Find where the given text appears and provide that cell's center as (X, Y) coordinate. 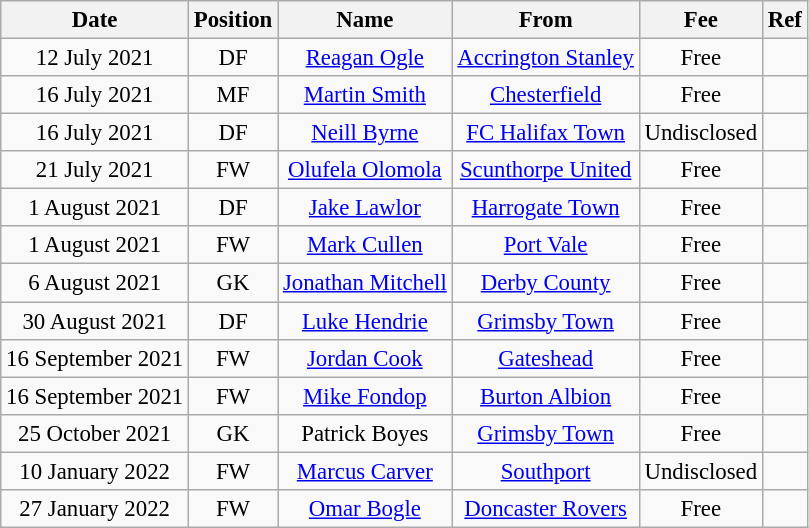
Ref (784, 20)
Chesterfield (546, 95)
10 January 2022 (95, 471)
Jordan Cook (365, 358)
Gateshead (546, 358)
Omar Bogle (365, 509)
Port Vale (546, 245)
Neill Byrne (365, 133)
Martin Smith (365, 95)
Fee (700, 20)
Jonathan Mitchell (365, 283)
Reagan Ogle (365, 58)
Jake Lawlor (365, 208)
Position (234, 20)
Accrington Stanley (546, 58)
12 July 2021 (95, 58)
From (546, 20)
Burton Albion (546, 396)
Harrogate Town (546, 208)
21 July 2021 (95, 170)
Doncaster Rovers (546, 509)
Patrick Boyes (365, 433)
Southport (546, 471)
Olufela Olomola (365, 170)
6 August 2021 (95, 283)
Derby County (546, 283)
25 October 2021 (95, 433)
Luke Hendrie (365, 321)
Marcus Carver (365, 471)
Name (365, 20)
Scunthorpe United (546, 170)
MF (234, 95)
Mike Fondop (365, 396)
27 January 2022 (95, 509)
Mark Cullen (365, 245)
Date (95, 20)
FC Halifax Town (546, 133)
30 August 2021 (95, 321)
